Locate the cell with the specified text and output its (X, Y) center coordinate. 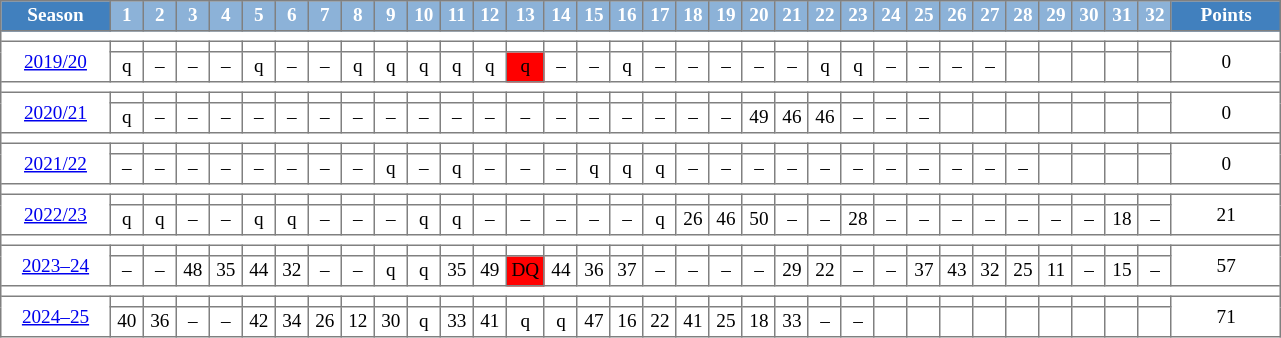
Points (1226, 16)
2023–24 (56, 265)
Season (56, 16)
6 (292, 16)
8 (358, 16)
50 (758, 220)
2 (160, 16)
DQ (525, 271)
14 (560, 16)
17 (660, 16)
2020/21 (56, 112)
3 (192, 16)
40 (126, 322)
2022/23 (56, 214)
20 (758, 16)
31 (1122, 16)
23 (858, 16)
2021/22 (56, 163)
13 (525, 16)
19 (726, 16)
47 (594, 322)
34 (292, 322)
57 (1226, 265)
71 (1226, 316)
4 (226, 16)
27 (990, 16)
42 (258, 322)
43 (956, 271)
2024–25 (56, 316)
10 (424, 16)
24 (890, 16)
1 (126, 16)
5 (258, 16)
48 (192, 271)
2019/20 (56, 61)
7 (324, 16)
9 (390, 16)
